Output the (X, Y) coordinate of the center of the cell containing the given text.  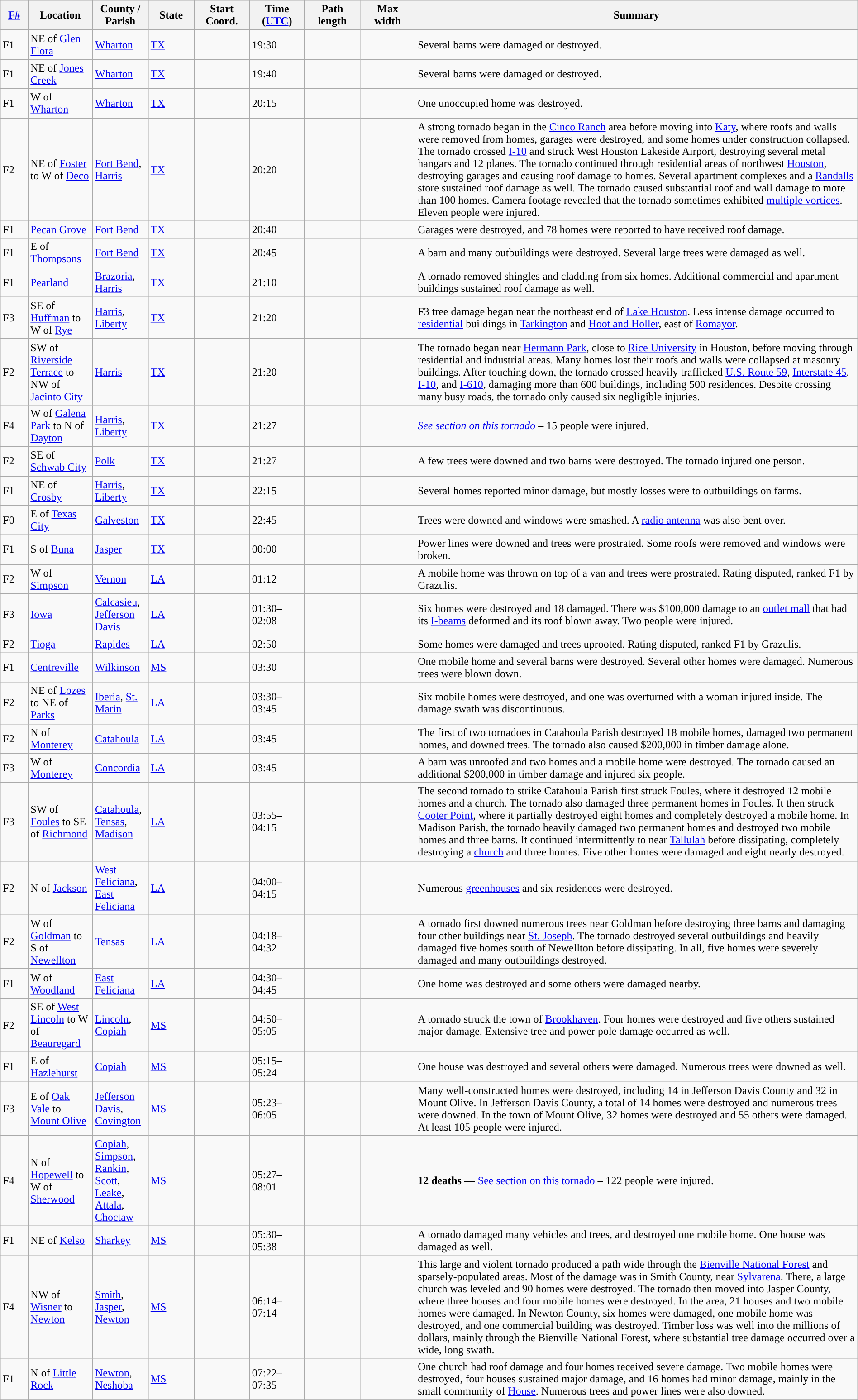
Harris (120, 372)
West Feliciana, East Feliciana (120, 888)
04:18–04:32 (277, 941)
East Feliciana (120, 983)
03:30–03:45 (277, 703)
Galveston (120, 521)
05:15–05:24 (277, 1066)
Six mobile homes were destroyed, and one was overturned with a woman injured inside. The damage swath was discontinuous. (637, 703)
00:00 (277, 549)
Pearland (61, 282)
A tornado damaged many vehicles and trees, and destroyed one mobile home. One house was damaged as well. (637, 1241)
05:27–08:01 (277, 1181)
Summary (637, 15)
W of Monterey (61, 768)
Some homes were damaged and trees uprooted. Rating disputed, ranked F1 by Grazulis. (637, 644)
06:14–07:14 (277, 1307)
Sharkey (120, 1241)
Several homes reported minor damage, but mostly losses were to outbuildings on farms. (637, 491)
Brazoria, Harris (120, 282)
A few trees were downed and two barns were destroyed. The tornado injured one person. (637, 461)
07:22–07:35 (277, 1379)
E of Oak Vale to Mount Olive (61, 1109)
02:50 (277, 644)
01:30–02:08 (277, 615)
Numerous greenhouses and six residences were destroyed. (637, 888)
Concordia (120, 768)
One mobile home and several barns were destroyed. Several other homes were damaged. Numerous trees were blown down. (637, 667)
SE of West Lincoln to W of Beauregard (61, 1025)
19:40 (277, 74)
E of Hazlehurst (61, 1066)
W of Galena Park to N of Dayton (61, 425)
SW of Foules to SE of Richmond (61, 822)
One home was destroyed and some others were damaged nearby. (637, 983)
20:40 (277, 229)
NE of Kelso (61, 1241)
One unoccupied home was destroyed. (637, 103)
Tioga (61, 644)
W of Woodland (61, 983)
01:12 (277, 579)
20:45 (277, 253)
Wilkinson (120, 667)
Pecan Grove (61, 229)
Calcasieu, Jefferson Davis (120, 615)
05:30–05:38 (277, 1241)
One house was destroyed and several others were damaged. Numerous trees were downed as well. (637, 1066)
N of Jackson (61, 888)
21:10 (277, 282)
Tensas (120, 941)
NE of Crosby (61, 491)
Power lines were downed and trees were prostrated. Some roofs were removed and windows were broken. (637, 549)
Catahoula (120, 739)
Catahoula, Tensas, Madison (120, 822)
F0 (14, 521)
F# (14, 15)
SE of Huffman to W of Rye (61, 318)
N of Hopewell to W of Sherwood (61, 1181)
A mobile home was thrown on top of a van and trees were prostrated. Rating disputed, ranked F1 by Grazulis. (637, 579)
W of Simpson (61, 579)
NE of Foster to W of Deco (61, 169)
03:30 (277, 667)
Jasper (120, 549)
Polk (120, 461)
Copiah (120, 1066)
Smith, Jasper, Newton (120, 1307)
Location (61, 15)
NE of Jones Creek (61, 74)
W of Wharton (61, 103)
Iowa (61, 615)
Centreville (61, 667)
Copiah, Simpson, Rankin, Scott, Leake, Attala, Choctaw (120, 1181)
22:45 (277, 521)
Rapides (120, 644)
05:23–06:05 (277, 1109)
E of Texas City (61, 521)
Max width (387, 15)
County / Parish (120, 15)
A tornado removed shingles and cladding from six homes. Additional commercial and apartment buildings sustained roof damage as well. (637, 282)
20:15 (277, 103)
NE of Glen Flora (61, 44)
03:55–04:15 (277, 822)
Fort Bend, Harris (120, 169)
Garages were destroyed, and 78 homes were reported to have received roof damage. (637, 229)
A barn and many outbuildings were destroyed. Several large trees were damaged as well. (637, 253)
SE of Schwab City (61, 461)
S of Buna (61, 549)
04:30–04:45 (277, 983)
Trees were downed and windows were smashed. A radio antenna was also bent over. (637, 521)
Lincoln, Copiah (120, 1025)
SW of Riverside Terrace to NW of Jacinto City (61, 372)
Start Coord. (222, 15)
W of Goldman to S of Newellton (61, 941)
04:50–05:05 (277, 1025)
Iberia, St. Marin (120, 703)
04:00–04:15 (277, 888)
See section on this tornado – 15 people were injured. (637, 425)
N of Monterey (61, 739)
N of Little Rock (61, 1379)
Path length (332, 15)
Newton, Neshoba (120, 1379)
NW of Wisner to Newton (61, 1307)
E of Thompsons (61, 253)
12 deaths — See section on this tornado – 122 people were injured. (637, 1181)
22:15 (277, 491)
Jefferson Davis, Covington (120, 1109)
Vernon (120, 579)
20:20 (277, 169)
Time (UTC) (277, 15)
State (171, 15)
NE of Lozes to NE of Parks (61, 703)
19:30 (277, 44)
